Search for the cell housing the specified text and yield its (X, Y) center coordinate. 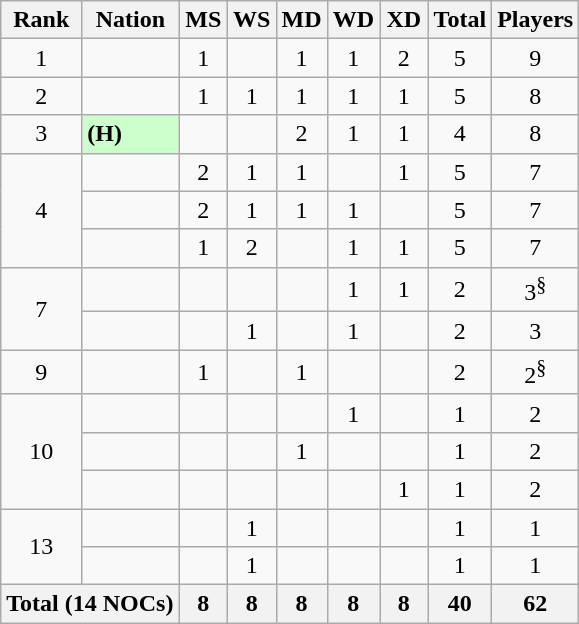
MD (302, 20)
WS (252, 20)
Players (536, 20)
40 (460, 604)
(H) (130, 134)
10 (42, 451)
MS (204, 20)
WD (353, 20)
Rank (42, 20)
62 (536, 604)
Total (14 NOCs) (90, 604)
Total (460, 20)
2§ (536, 372)
13 (42, 547)
3§ (536, 290)
XD (404, 20)
Nation (130, 20)
